Provide the [x, y] coordinate of the cell's center where the given text is located.  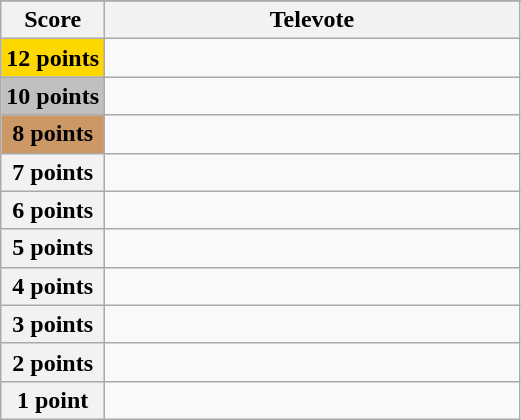
Televote [312, 20]
12 points [53, 58]
1 point [53, 400]
5 points [53, 248]
4 points [53, 286]
7 points [53, 172]
2 points [53, 362]
6 points [53, 210]
Score [53, 20]
3 points [53, 324]
8 points [53, 134]
10 points [53, 96]
